Search for the cell housing the specified text and yield its (x, y) center coordinate. 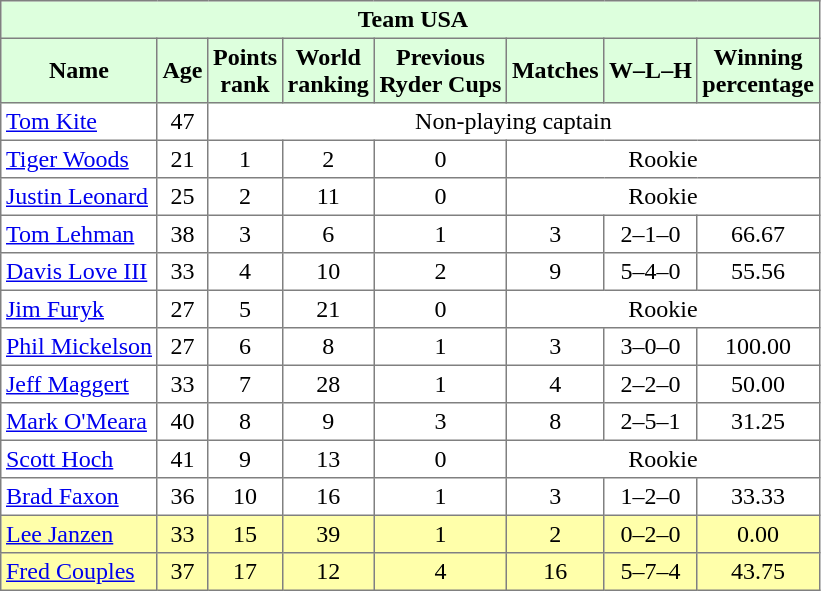
1–2–0 (650, 497)
39 (328, 534)
36 (182, 497)
50.00 (758, 384)
Team USA (410, 20)
Non-playing captain (514, 122)
Mark O'Meara (80, 422)
Name (80, 70)
25 (182, 197)
47 (182, 122)
Phil Mickelson (80, 347)
Jim Furyk (80, 309)
0.00 (758, 534)
5–4–0 (650, 272)
37 (182, 572)
Tom Kite (80, 122)
11 (328, 197)
PreviousRyder Cups (440, 70)
Matches (556, 70)
Lee Janzen (80, 534)
31.25 (758, 422)
2–2–0 (650, 384)
55.56 (758, 272)
66.67 (758, 234)
Scott Hoch (80, 459)
3–0–0 (650, 347)
Tom Lehman (80, 234)
Jeff Maggert (80, 384)
17 (246, 572)
41 (182, 459)
Davis Love III (80, 272)
7 (246, 384)
Worldranking (328, 70)
Winningpercentage (758, 70)
28 (328, 384)
2–1–0 (650, 234)
5 (246, 309)
100.00 (758, 347)
33.33 (758, 497)
38 (182, 234)
Justin Leonard (80, 197)
5–7–4 (650, 572)
40 (182, 422)
0–2–0 (650, 534)
2–5–1 (650, 422)
13 (328, 459)
Fred Couples (80, 572)
Pointsrank (246, 70)
Tiger Woods (80, 159)
Age (182, 70)
43.75 (758, 572)
W–L–H (650, 70)
Brad Faxon (80, 497)
12 (328, 572)
15 (246, 534)
